Determine the (x, y) coordinate at the center of the cell enclosing the given text.  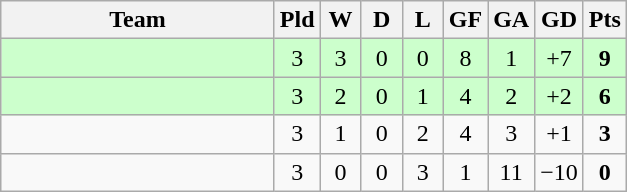
+2 (560, 96)
11 (512, 172)
D (382, 20)
8 (465, 58)
+7 (560, 58)
Team (138, 20)
GA (512, 20)
+1 (560, 134)
−10 (560, 172)
L (422, 20)
9 (604, 58)
GD (560, 20)
W (340, 20)
6 (604, 96)
GF (465, 20)
Pld (297, 20)
Pts (604, 20)
